Provide the [x, y] coordinate of the cell's center where the given text is located.  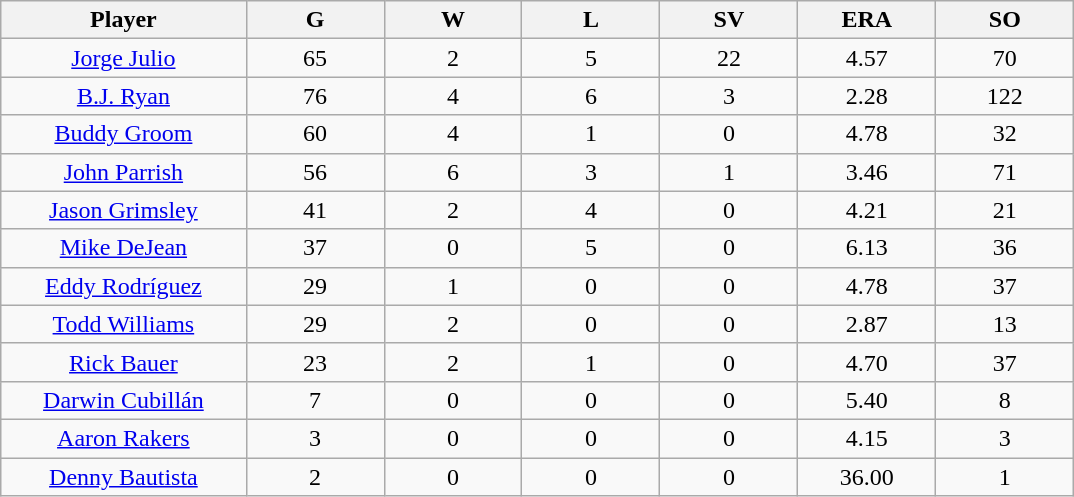
5.40 [867, 400]
23 [315, 362]
21 [1005, 210]
4.70 [867, 362]
36.00 [867, 477]
70 [1005, 58]
Rick Bauer [124, 362]
L [591, 20]
Darwin Cubillán [124, 400]
7 [315, 400]
Aaron Rakers [124, 438]
60 [315, 134]
2.28 [867, 96]
Jason Grimsley [124, 210]
G [315, 20]
Jorge Julio [124, 58]
32 [1005, 134]
65 [315, 58]
8 [1005, 400]
41 [315, 210]
2.87 [867, 324]
56 [315, 172]
Buddy Groom [124, 134]
Todd Williams [124, 324]
B.J. Ryan [124, 96]
3.46 [867, 172]
22 [729, 58]
6.13 [867, 248]
36 [1005, 248]
W [453, 20]
4.15 [867, 438]
SV [729, 20]
John Parrish [124, 172]
Denny Bautista [124, 477]
SO [1005, 20]
4.57 [867, 58]
Mike DeJean [124, 248]
Eddy Rodríguez [124, 286]
122 [1005, 96]
71 [1005, 172]
76 [315, 96]
Player [124, 20]
ERA [867, 20]
4.21 [867, 210]
13 [1005, 324]
